Search for the cell housing the specified text and yield its (x, y) center coordinate. 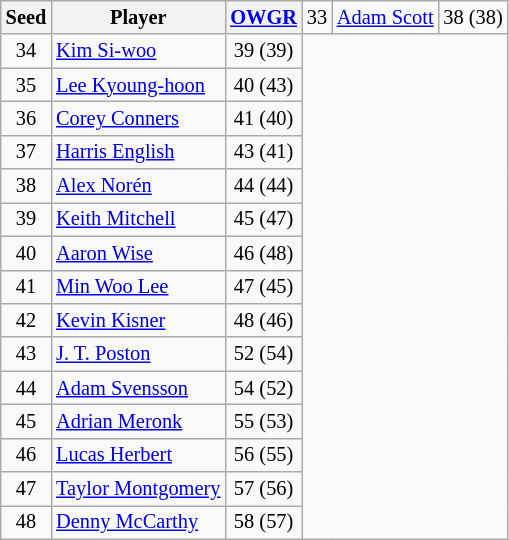
55 (53) (263, 421)
36 (26, 118)
Corey Conners (138, 118)
Kim Si-woo (138, 51)
Player (138, 17)
42 (26, 320)
56 (55) (263, 455)
38 (38) (472, 17)
40 (43) (263, 85)
37 (26, 152)
OWGR (263, 17)
47 (45) (263, 287)
J. T. Poston (138, 354)
Taylor Montgomery (138, 489)
39 (39) (263, 51)
Aaron Wise (138, 253)
Harris English (138, 152)
41 (26, 287)
54 (52) (263, 388)
Lee Kyoung-hoon (138, 85)
40 (26, 253)
33 (317, 17)
48 (46) (263, 320)
Denny McCarthy (138, 522)
57 (56) (263, 489)
58 (57) (263, 522)
Keith Mitchell (138, 219)
Alex Norén (138, 186)
Adam Svensson (138, 388)
43 (41) (263, 152)
47 (26, 489)
Adrian Meronk (138, 421)
44 (44) (263, 186)
46 (26, 455)
35 (26, 85)
45 (26, 421)
Lucas Herbert (138, 455)
48 (26, 522)
44 (26, 388)
46 (48) (263, 253)
45 (47) (263, 219)
52 (54) (263, 354)
Min Woo Lee (138, 287)
Kevin Kisner (138, 320)
41 (40) (263, 118)
Seed (26, 17)
Adam Scott (386, 17)
43 (26, 354)
34 (26, 51)
38 (26, 186)
39 (26, 219)
